Scan for the cell matching the given text and deliver its [X, Y] coordinate at center. 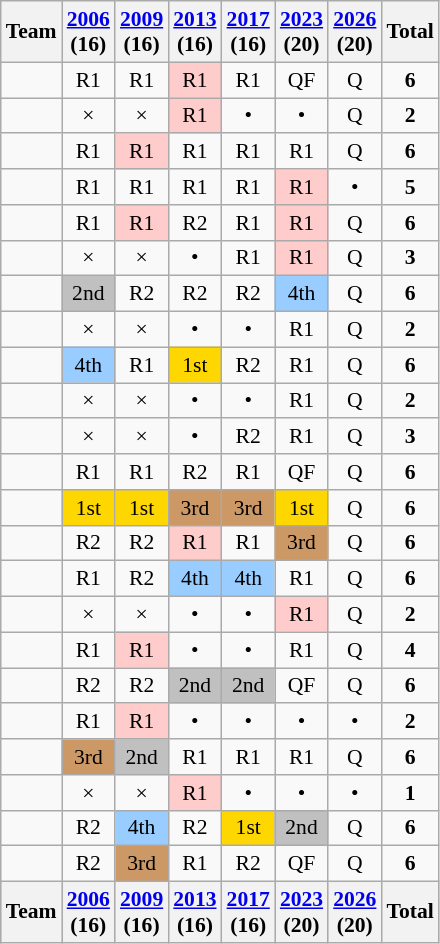
1 [410, 793]
4 [410, 650]
5 [410, 187]
